Extract the [X, Y] coordinate from the center of the cell holding the provided text.  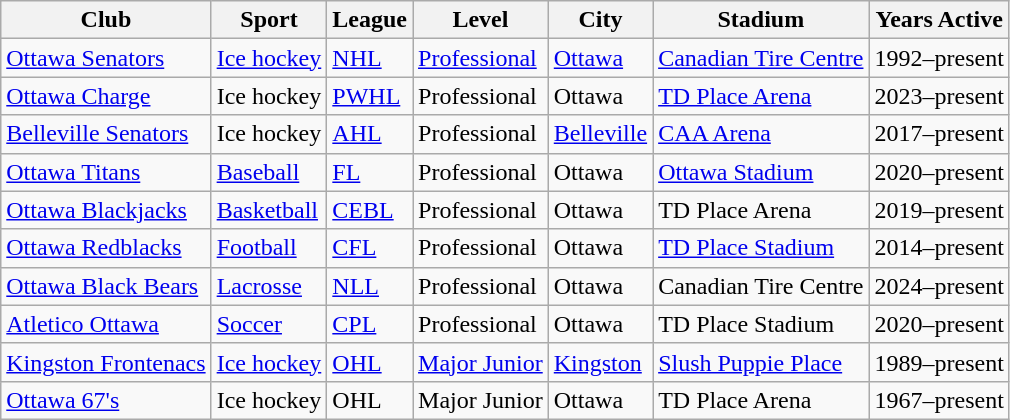
Slush Puppie Place [761, 362]
Kingston [600, 362]
Kingston Frontenacs [106, 362]
Ottawa 67's [106, 400]
AHL [370, 134]
Football [269, 248]
Baseball [269, 172]
Ottawa Black Bears [106, 286]
PWHL [370, 96]
Ottawa Charge [106, 96]
Belleville Senators [106, 134]
Basketball [269, 210]
Level [481, 20]
League [370, 20]
2024–present [939, 286]
Ottawa Blackjacks [106, 210]
NLL [370, 286]
2023–present [939, 96]
2019–present [939, 210]
City [600, 20]
CFL [370, 248]
Stadium [761, 20]
1992–present [939, 58]
CEBL [370, 210]
Ottawa Senators [106, 58]
1967–present [939, 400]
Club [106, 20]
1989–present [939, 362]
Lacrosse [269, 286]
Ottawa Redblacks [106, 248]
NHL [370, 58]
Sport [269, 20]
2014–present [939, 248]
Atletico Ottawa [106, 324]
Soccer [269, 324]
Years Active [939, 20]
CPL [370, 324]
2017–present [939, 134]
FL [370, 172]
Belleville [600, 134]
Ottawa Titans [106, 172]
Ottawa Stadium [761, 172]
CAA Arena [761, 134]
